Return (X, Y) of the center of cell containing provided text 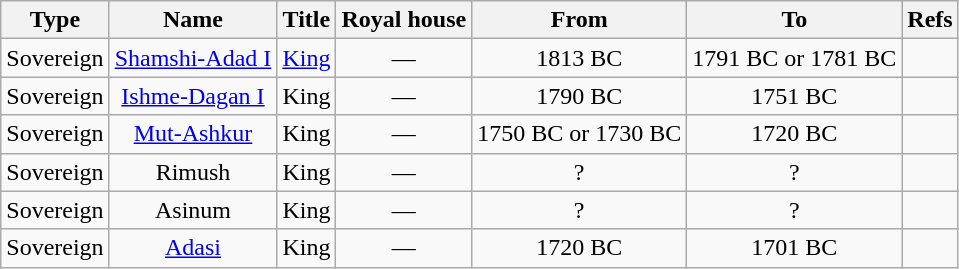
Royal house (404, 20)
Refs (930, 20)
Adasi (193, 248)
1791 BC or 1781 BC (794, 58)
1701 BC (794, 248)
Mut-Ashkur (193, 134)
Name (193, 20)
1813 BC (580, 58)
Shamshi-Adad I (193, 58)
Title (306, 20)
Type (55, 20)
1790 BC (580, 96)
From (580, 20)
Ishme-Dagan I (193, 96)
Rimush (193, 172)
To (794, 20)
1751 BC (794, 96)
Asinum (193, 210)
1750 BC or 1730 BC (580, 134)
